Capture the cell that displays the provided text and extract its [X, Y] central coordinate. 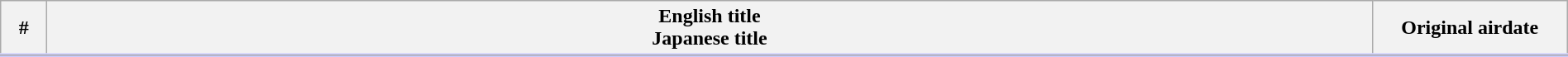
Original airdate [1470, 28]
# [24, 28]
English title Japanese title [710, 28]
